From the cell containing the given text, extract its center point as [X, Y] coordinate. 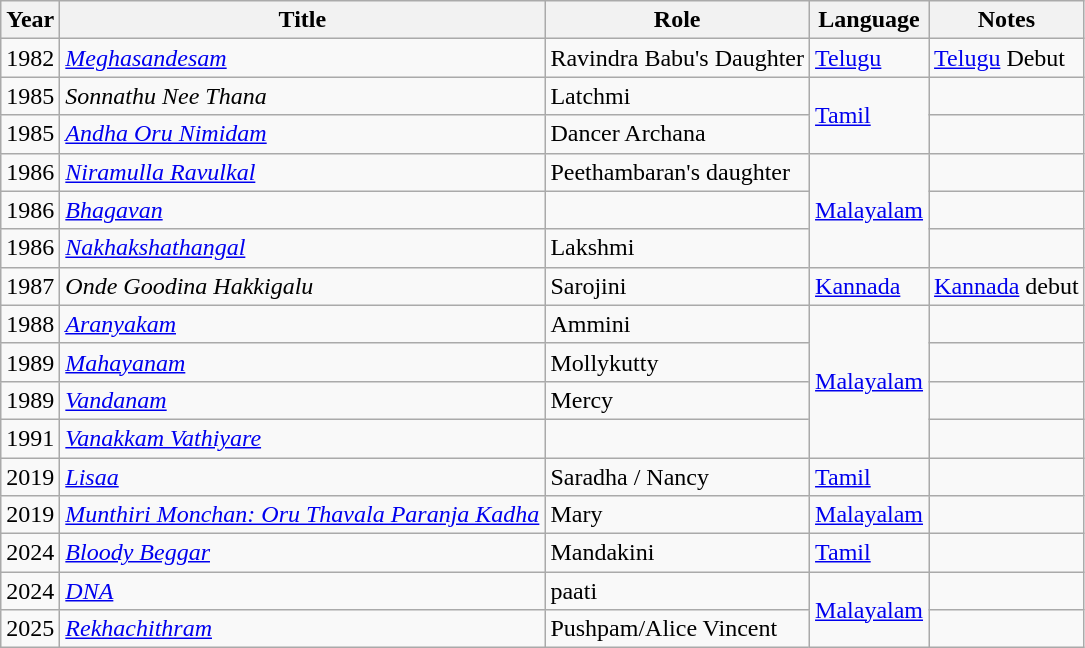
Munthiri Monchan: Oru Thavala Paranja Kadha [302, 515]
Mary [678, 515]
Kannada debut [1007, 286]
Ravindra Babu's Daughter [678, 58]
Pushpam/Alice Vincent [678, 629]
Sonnathu Nee Thana [302, 96]
Mandakini [678, 553]
1987 [30, 286]
Aranyakam [302, 324]
Bhagavan [302, 210]
Latchmi [678, 96]
DNA [302, 591]
Andha Oru Nimidam [302, 134]
Title [302, 20]
Bloody Beggar [302, 553]
Saradha / Nancy [678, 477]
Mercy [678, 400]
Lakshmi [678, 248]
Role [678, 20]
Ammini [678, 324]
Lisaa [302, 477]
Telugu Debut [1007, 58]
Notes [1007, 20]
Sarojini [678, 286]
Kannada [870, 286]
Peethambaran's daughter [678, 172]
1988 [30, 324]
Onde Goodina Hakkigalu [302, 286]
Niramulla Ravulkal [302, 172]
Rekhachithram [302, 629]
Year [30, 20]
Dancer Archana [678, 134]
1991 [30, 438]
1982 [30, 58]
Nakhakshathangal [302, 248]
Meghasandesam [302, 58]
Mahayanam [302, 362]
2025 [30, 629]
paati [678, 591]
Telugu [870, 58]
Mollykutty [678, 362]
Vandanam [302, 400]
Language [870, 20]
Vanakkam Vathiyare [302, 438]
